Output the (x, y) coordinate of the center of the cell containing the given text.  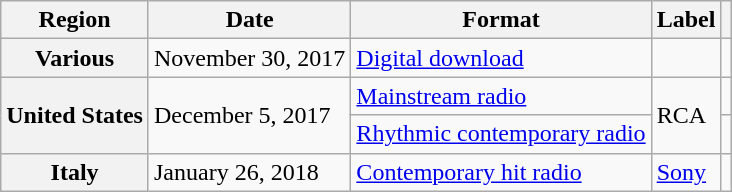
Label (686, 20)
RCA (686, 115)
Rhythmic contemporary radio (501, 134)
December 5, 2017 (249, 115)
November 30, 2017 (249, 58)
Contemporary hit radio (501, 172)
Date (249, 20)
Sony (686, 172)
Italy (75, 172)
January 26, 2018 (249, 172)
United States (75, 115)
Mainstream radio (501, 96)
Digital download (501, 58)
Various (75, 58)
Region (75, 20)
Format (501, 20)
